From the cell containing the given text, extract its center point as [X, Y] coordinate. 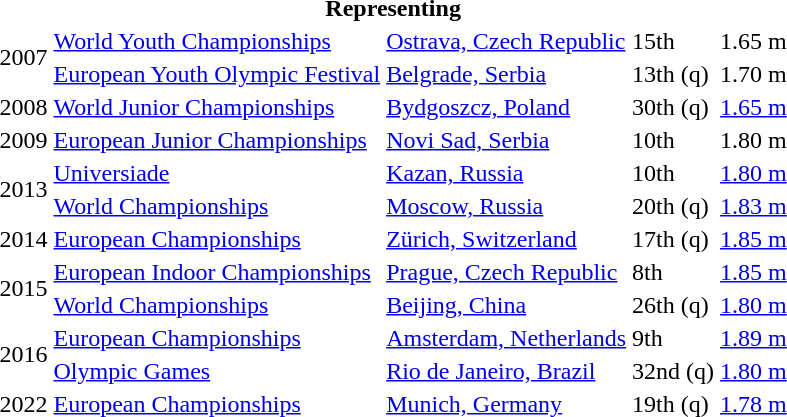
9th [674, 338]
Amsterdam, Netherlands [506, 338]
European Junior Championships [217, 140]
Zürich, Switzerland [506, 239]
Moscow, Russia [506, 206]
32nd (q) [674, 371]
Universiade [217, 173]
European Indoor Championships [217, 272]
15th [674, 41]
Rio de Janeiro, Brazil [506, 371]
World Junior Championships [217, 107]
Novi Sad, Serbia [506, 140]
17th (q) [674, 239]
8th [674, 272]
13th (q) [674, 74]
20th (q) [674, 206]
Kazan, Russia [506, 173]
Beijing, China [506, 305]
Prague, Czech Republic [506, 272]
Bydgoszcz, Poland [506, 107]
European Youth Olympic Festival [217, 74]
Belgrade, Serbia [506, 74]
World Youth Championships [217, 41]
Olympic Games [217, 371]
26th (q) [674, 305]
Ostrava, Czech Republic [506, 41]
30th (q) [674, 107]
